Provide the [x, y] coordinate of the cell's center where the given text is located.  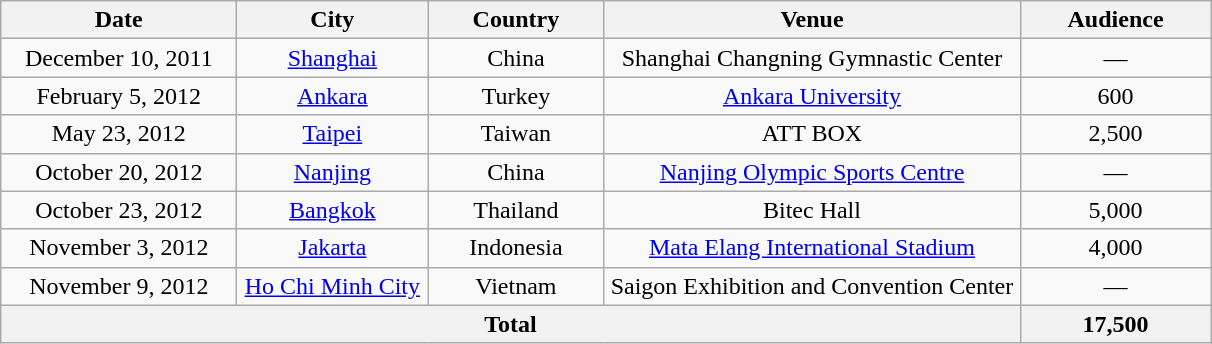
4,000 [1116, 248]
May 23, 2012 [119, 134]
Ankara University [812, 96]
October 20, 2012 [119, 172]
Bitec Hall [812, 210]
Country [516, 20]
December 10, 2011 [119, 58]
Total [510, 324]
Bangkok [332, 210]
Jakarta [332, 248]
October 23, 2012 [119, 210]
Indonesia [516, 248]
Shanghai Changning Gymnastic Center [812, 58]
Saigon Exhibition and Convention Center [812, 286]
February 5, 2012 [119, 96]
Mata Elang International Stadium [812, 248]
Nanjing [332, 172]
Vietnam [516, 286]
5,000 [1116, 210]
Nanjing Olympic Sports Centre [812, 172]
Venue [812, 20]
ATT BOX [812, 134]
Thailand [516, 210]
Audience [1116, 20]
November 3, 2012 [119, 248]
Turkey [516, 96]
November 9, 2012 [119, 286]
Date [119, 20]
Ankara [332, 96]
Shanghai [332, 58]
17,500 [1116, 324]
600 [1116, 96]
2,500 [1116, 134]
City [332, 20]
Taiwan [516, 134]
Ho Chi Minh City [332, 286]
Taipei [332, 134]
